Provide the (x, y) coordinate of the cell's center where the given text is located.  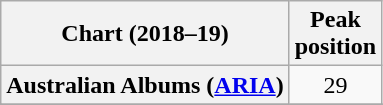
Chart (2018–19) (145, 34)
Australian Albums (ARIA) (145, 85)
Peakposition (335, 34)
29 (335, 85)
